From the cell containing the given text, extract its center point as [x, y] coordinate. 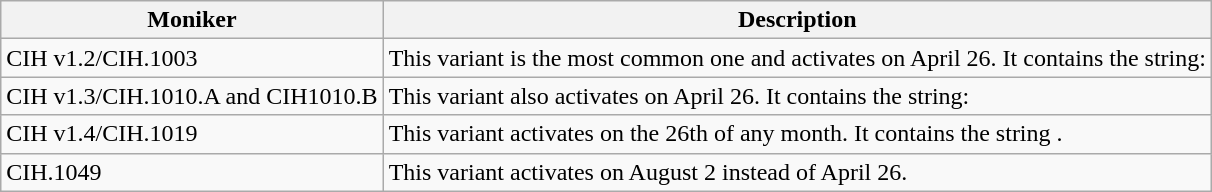
This variant also activates on April 26. It contains the string: [797, 96]
CIH v1.3/CIH.1010.A and CIH1010.B [192, 96]
CIH v1.2/CIH.1003 [192, 58]
Moniker [192, 20]
This variant is the most common one and activates on April 26. It contains the string: [797, 58]
This variant activates on August 2 instead of April 26. [797, 172]
Description [797, 20]
CIH v1.4/CIH.1019 [192, 134]
This variant activates on the 26th of any month. It contains the string . [797, 134]
CIH.1049 [192, 172]
